Find where the given text appears and provide that cell's center as [X, Y] coordinate. 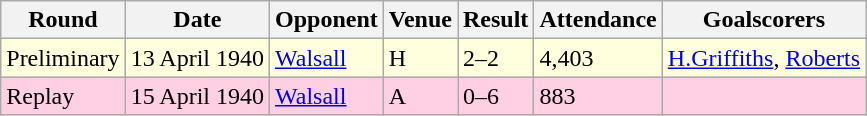
883 [598, 96]
2–2 [496, 58]
H [420, 58]
Preliminary [63, 58]
Replay [63, 96]
Result [496, 20]
A [420, 96]
H.Griffiths, Roberts [764, 58]
0–6 [496, 96]
Date [197, 20]
Venue [420, 20]
Goalscorers [764, 20]
Round [63, 20]
13 April 1940 [197, 58]
Attendance [598, 20]
15 April 1940 [197, 96]
Opponent [327, 20]
4,403 [598, 58]
